Detect which cell encompasses the target text, then output its (X, Y) center coordinate. 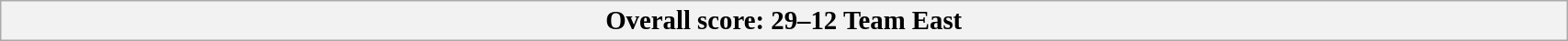
Overall score: 29–12 Team East (784, 21)
